Capture the cell that displays the provided text and extract its (X, Y) central coordinate. 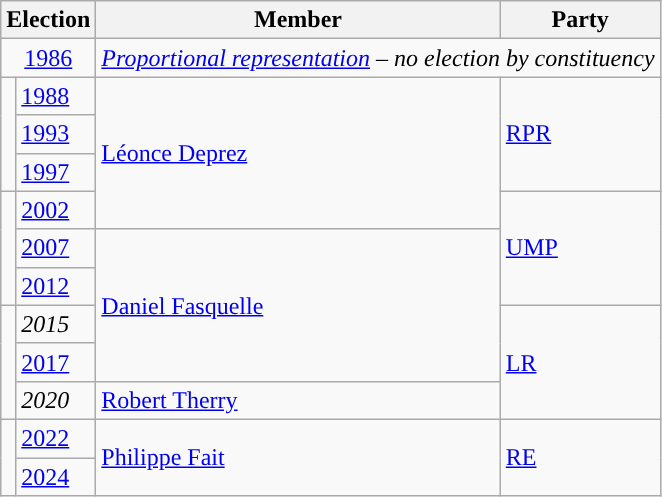
2017 (56, 362)
Election (48, 20)
RPR (580, 134)
2007 (56, 248)
Party (580, 20)
2015 (56, 324)
Proportional representation – no election by constituency (378, 58)
Robert Therry (298, 400)
1993 (56, 134)
Léonce Deprez (298, 153)
RE (580, 457)
UMP (580, 248)
Member (298, 20)
2002 (56, 210)
1997 (56, 172)
2022 (56, 438)
Daniel Fasquelle (298, 305)
LR (580, 362)
1988 (56, 96)
1986 (48, 58)
Philippe Fait (298, 457)
2012 (56, 286)
2020 (56, 400)
2024 (56, 477)
